Scan for the cell matching the given text and deliver its [x, y] coordinate at center. 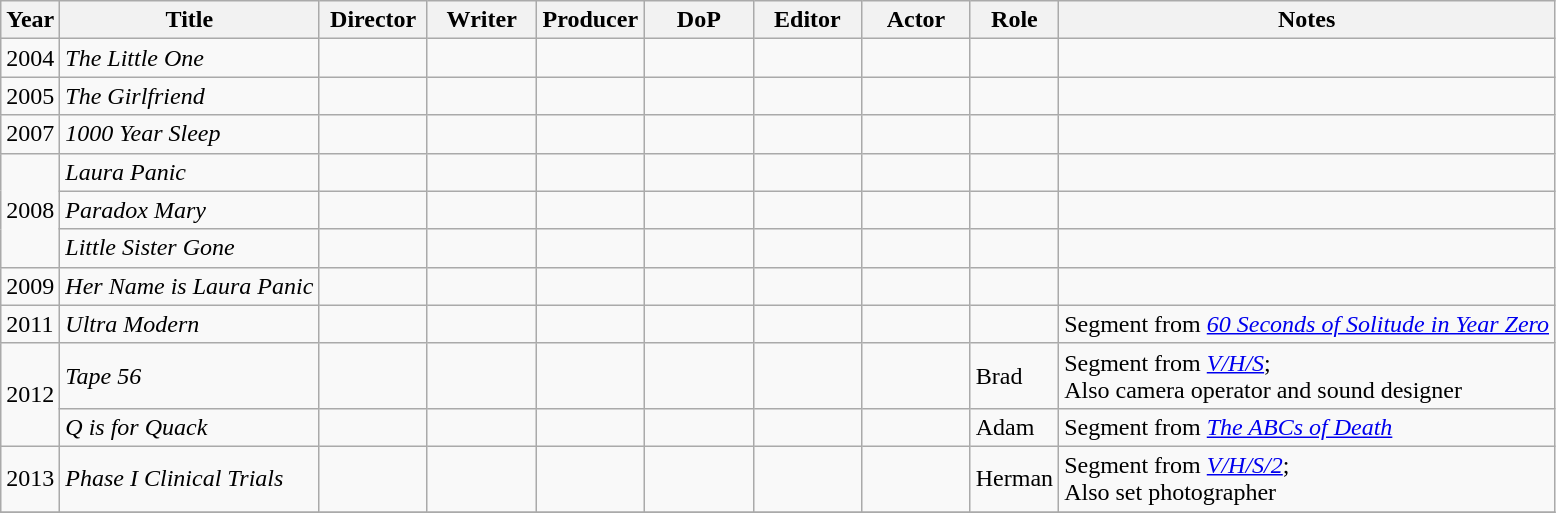
The Girlfriend [190, 96]
2012 [30, 394]
2009 [30, 286]
Notes [1307, 20]
2007 [30, 134]
2013 [30, 478]
Adam [1014, 427]
Writer [482, 20]
Year [30, 20]
Phase I Clinical Trials [190, 478]
Director [374, 20]
Segment from V/H/S;Also camera operator and sound designer [1307, 376]
Title [190, 20]
Segment from V/H/S/2;Also set photographer [1307, 478]
Her Name is Laura Panic [190, 286]
Producer [590, 20]
Herman [1014, 478]
DoP [700, 20]
Q is for Quack [190, 427]
Segment from 60 Seconds of Solitude in Year Zero [1307, 324]
Ultra Modern [190, 324]
The Little One [190, 58]
2004 [30, 58]
Role [1014, 20]
Editor [808, 20]
1000 Year Sleep [190, 134]
Tape 56 [190, 376]
Little Sister Gone [190, 248]
Paradox Mary [190, 210]
Laura Panic [190, 172]
2008 [30, 210]
2005 [30, 96]
2011 [30, 324]
Brad [1014, 376]
Actor [916, 20]
Segment from The ABCs of Death [1307, 427]
